Provide the (X, Y) coordinate of the cell's center where the given text is located.  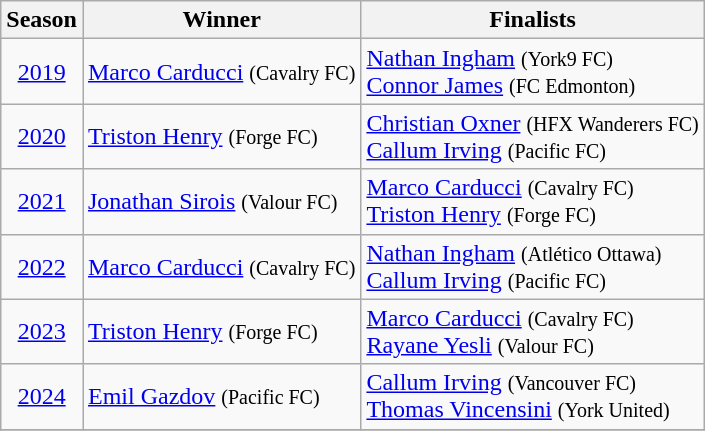
Marco Carducci (Cavalry FC) Triston Henry (Forge FC) (532, 202)
2022 (42, 266)
Jonathan Sirois (Valour FC) (221, 202)
Nathan Ingham (Atlético Ottawa) Callum Irving (Pacific FC) (532, 266)
2019 (42, 72)
Nathan Ingham (York9 FC) Connor James (FC Edmonton) (532, 72)
2021 (42, 202)
2024 (42, 396)
Finalists (532, 20)
Winner (221, 20)
Marco Carducci (Cavalry FC) Rayane Yesli (Valour FC) (532, 332)
2023 (42, 332)
2020 (42, 136)
Emil Gazdov (Pacific FC) (221, 396)
Christian Oxner (HFX Wanderers FC) Callum Irving (Pacific FC) (532, 136)
Season (42, 20)
Callum Irving (Vancouver FC) Thomas Vincensini (York United) (532, 396)
